Return [x, y] of the center of cell containing provided text 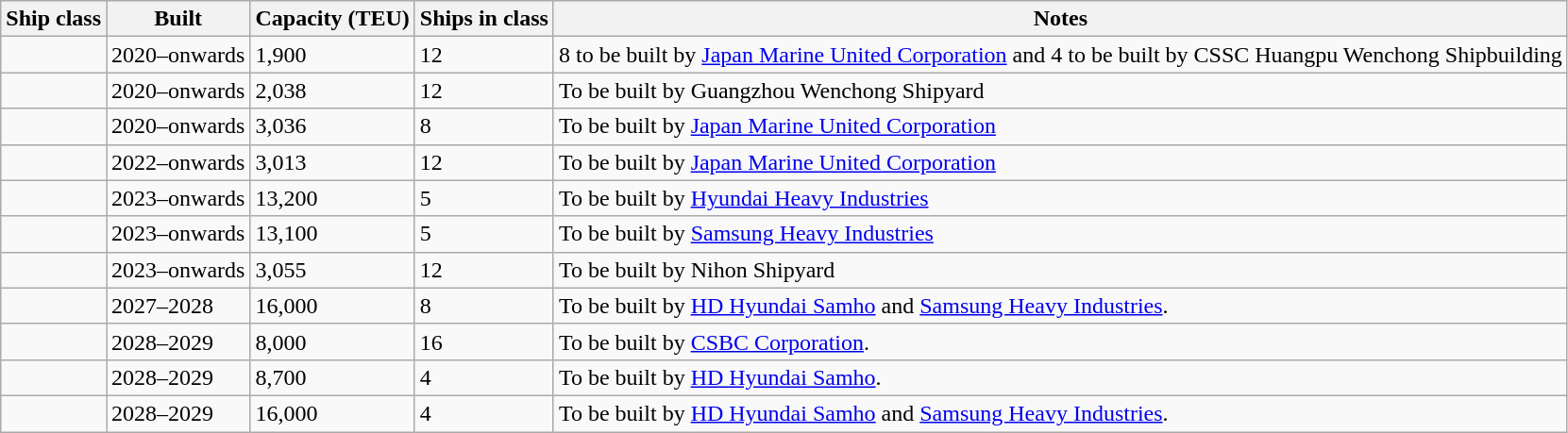
To be built by HD Hyundai Samho. [1060, 377]
2027–2028 [178, 306]
To be built by Nihon Shipyard [1060, 270]
Capacity (TEU) [332, 19]
To be built by Samsung Heavy Industries [1060, 234]
8,700 [332, 377]
13,200 [332, 198]
Ships in class [483, 19]
2,038 [332, 91]
To be built by CSBC Corporation. [1060, 341]
1,900 [332, 55]
2022–onwards [178, 162]
To be built by Guangzhou Wenchong Shipyard [1060, 91]
To be built by Hyundai Heavy Industries [1060, 198]
Built [178, 19]
3,055 [332, 270]
16 [483, 341]
Ship class [54, 19]
3,036 [332, 126]
3,013 [332, 162]
13,100 [332, 234]
Notes [1060, 19]
8 to be built by Japan Marine United Corporation and 4 to be built by CSSC Huangpu Wenchong Shipbuilding [1060, 55]
8,000 [332, 341]
